Provide the (X, Y) coordinate of the cell's center where the given text is located.  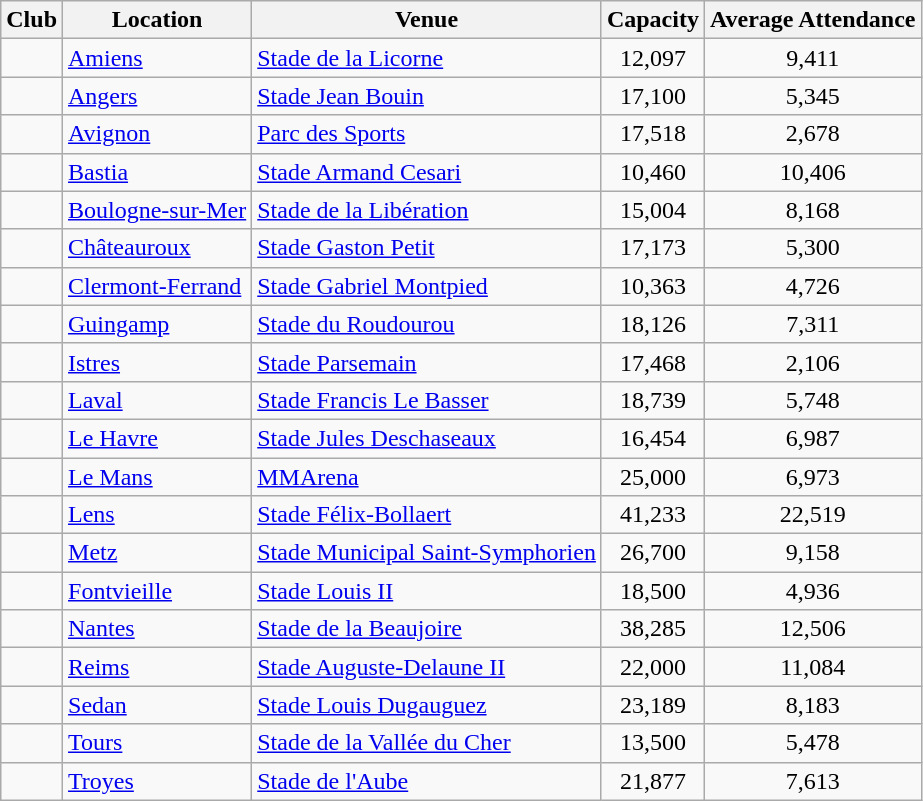
16,454 (652, 438)
7,311 (812, 324)
6,973 (812, 477)
15,004 (652, 210)
Reims (158, 667)
12,097 (652, 58)
9,411 (812, 58)
10,460 (652, 172)
Lens (158, 515)
2,678 (812, 134)
Angers (158, 96)
Stade Louis II (427, 591)
Avignon (158, 134)
11,084 (812, 667)
10,406 (812, 172)
Stade du Roudourou (427, 324)
8,168 (812, 210)
Châteauroux (158, 248)
Stade de la Beaujoire (427, 629)
Stade de la Vallée du Cher (427, 743)
Location (158, 20)
6,987 (812, 438)
21,877 (652, 781)
8,183 (812, 705)
41,233 (652, 515)
22,000 (652, 667)
2,106 (812, 362)
10,363 (652, 286)
Club (32, 20)
17,173 (652, 248)
25,000 (652, 477)
26,700 (652, 553)
Stade Francis Le Basser (427, 400)
Nantes (158, 629)
Clermont-Ferrand (158, 286)
5,478 (812, 743)
Boulogne-sur-Mer (158, 210)
17,468 (652, 362)
Stade Armand Cesari (427, 172)
12,506 (812, 629)
22,519 (812, 515)
Capacity (652, 20)
17,518 (652, 134)
18,126 (652, 324)
4,726 (812, 286)
Sedan (158, 705)
Stade Gabriel Montpied (427, 286)
Metz (158, 553)
Stade de la Libération (427, 210)
Stade Jules Deschaseaux (427, 438)
Le Havre (158, 438)
Laval (158, 400)
17,100 (652, 96)
Stade Louis Dugauguez (427, 705)
Stade Jean Bouin (427, 96)
5,300 (812, 248)
5,748 (812, 400)
Bastia (158, 172)
13,500 (652, 743)
Troyes (158, 781)
Stade Municipal Saint-Symphorien (427, 553)
7,613 (812, 781)
38,285 (652, 629)
Stade Auguste-Delaune II (427, 667)
Stade Gaston Petit (427, 248)
23,189 (652, 705)
18,500 (652, 591)
Fontvieille (158, 591)
4,936 (812, 591)
Stade Parsemain (427, 362)
9,158 (812, 553)
Istres (158, 362)
Parc des Sports (427, 134)
Le Mans (158, 477)
Average Attendance (812, 20)
Venue (427, 20)
18,739 (652, 400)
Amiens (158, 58)
Stade de la Licorne (427, 58)
Stade Félix-Bollaert (427, 515)
5,345 (812, 96)
Guingamp (158, 324)
Tours (158, 743)
Stade de l'Aube (427, 781)
MMArena (427, 477)
